Return [x, y] of the center of cell containing provided text 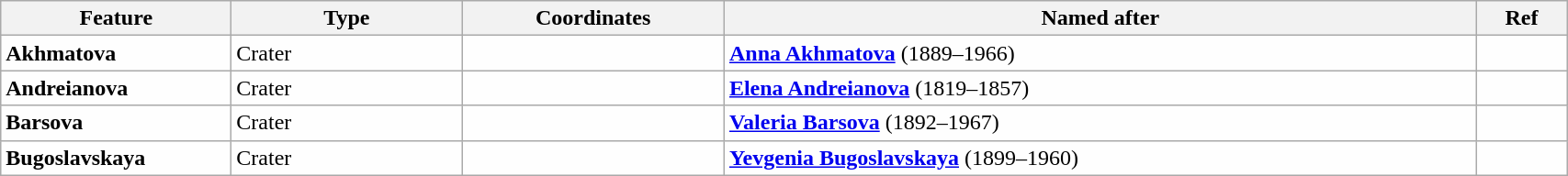
Andreianova [116, 88]
Akhmatova [116, 53]
Elena Andreianova (1819–1857) [1100, 88]
Anna Akhmatova (1889–1966) [1100, 53]
Named after [1100, 18]
Bugoslavskaya [116, 158]
Barsova [116, 123]
Valeria Barsova (1892–1967) [1100, 123]
Coordinates [593, 18]
Yevgenia Bugoslavskaya (1899–1960) [1100, 158]
Feature [116, 18]
Ref [1521, 18]
Type [347, 18]
